Pinpoint the cell where the given text exists, returning its (X, Y) midpoint coordinate. 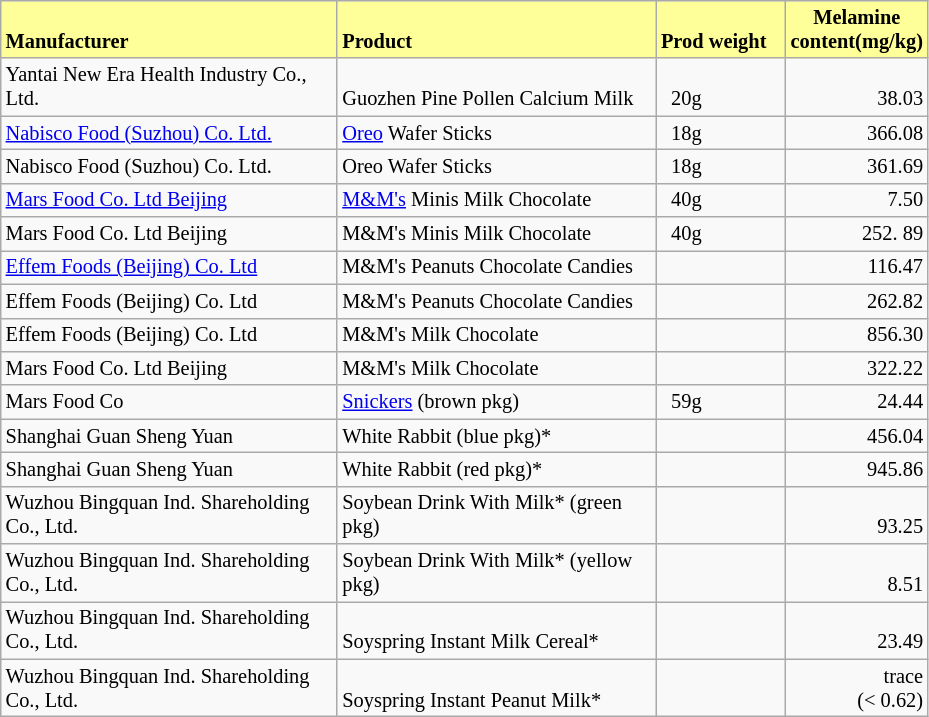
38.03 (857, 87)
Soybean Drink With Milk* (yellow pkg) (496, 573)
trace(< 0.62) (857, 688)
252. 89 (857, 234)
8.51 (857, 573)
Guozhen Pine Pollen Calcium Milk (496, 87)
White Rabbit (blue pkg)* (496, 436)
Soybean Drink With Milk* (green pkg) (496, 515)
Product (496, 29)
Soyspring Instant Milk Cereal* (496, 630)
Prod weight (721, 29)
322.22 (857, 368)
24.44 (857, 402)
Yantai New Era Health Industry Co., Ltd. (170, 87)
116.47 (857, 267)
20g (721, 87)
7.50 (857, 200)
59g (721, 402)
Soyspring Instant Peanut Milk* (496, 688)
856.30 (857, 335)
Snickers (brown pkg) (496, 402)
361.69 (857, 166)
Mars Food Co (170, 402)
White Rabbit (red pkg)* (496, 469)
93.25 (857, 515)
Manufacturer (170, 29)
262.82 (857, 301)
366.08 (857, 133)
Melamine content(mg/kg) (857, 29)
23.49 (857, 630)
456.04 (857, 436)
945.86 (857, 469)
